Detect which cell encompasses the target text, then output its [x, y] center coordinate. 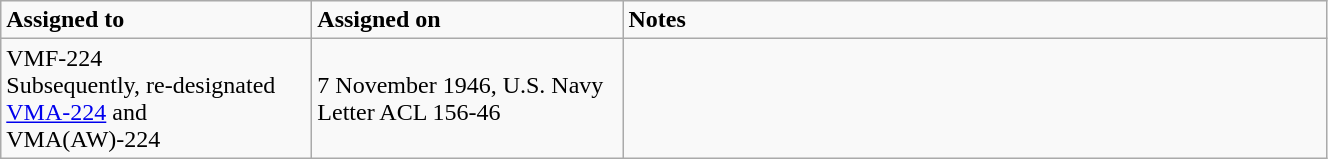
Assigned on [468, 20]
Notes [975, 20]
7 November 1946, U.S. Navy Letter ACL 156-46 [468, 98]
Assigned to [156, 20]
VMF-224Subsequently, re-designated VMA-224 and VMA(AW)-224 [156, 98]
